Output the [X, Y] coordinate of the center of the cell containing the given text.  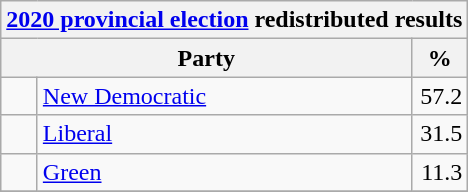
Liberal [224, 134]
New Democratic [224, 96]
Green [224, 172]
% [440, 58]
2020 provincial election redistributed results [234, 20]
11.3 [440, 172]
57.2 [440, 96]
Party [206, 58]
31.5 [440, 134]
